Return the [x, y] coordinate for the center point of the cell that contains the specified text.  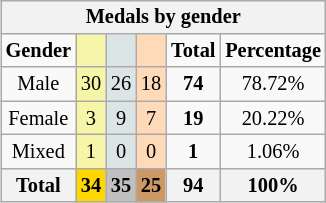
35 [121, 185]
Gender [38, 51]
19 [193, 118]
Percentage [273, 51]
Female [38, 118]
78.72% [273, 84]
7 [151, 118]
34 [91, 185]
18 [151, 84]
74 [193, 84]
1.06% [273, 152]
9 [121, 118]
30 [91, 84]
100% [273, 185]
26 [121, 84]
25 [151, 185]
Medals by gender [164, 17]
Mixed [38, 152]
3 [91, 118]
Male [38, 84]
20.22% [273, 118]
94 [193, 185]
